Detect which cell encompasses the target text, then output its (X, Y) center coordinate. 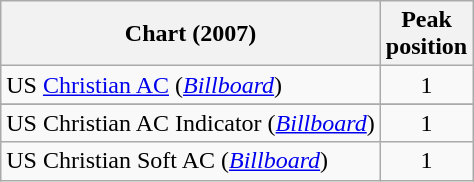
US Christian AC Indicator (Billboard) (191, 123)
Peak position (426, 34)
US Christian Soft AC (Billboard) (191, 161)
Chart (2007) (191, 34)
US Christian AC (Billboard) (191, 85)
